Pinpoint the cell where the given text exists, returning its [x, y] midpoint coordinate. 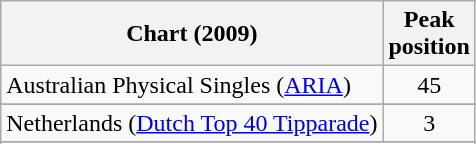
45 [429, 85]
Peakposition [429, 34]
Australian Physical Singles (ARIA) [192, 85]
Netherlands (Dutch Top 40 Tipparade) [192, 123]
3 [429, 123]
Chart (2009) [192, 34]
